Output the [x, y] coordinate of the center of the cell containing the given text.  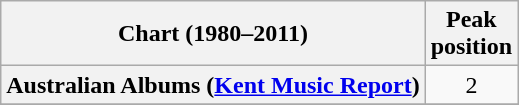
2 [471, 85]
Peakposition [471, 34]
Australian Albums (Kent Music Report) [213, 85]
Chart (1980–2011) [213, 34]
